Return the (X, Y) coordinate for the center point of the cell that contains the specified text.  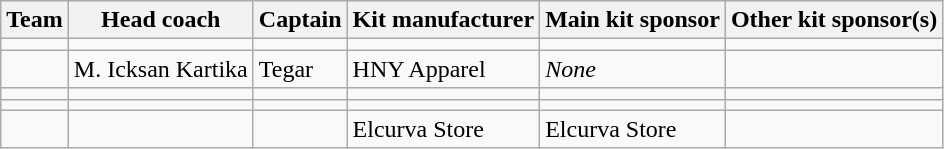
M. Icksan Kartika (160, 69)
Main kit sponsor (633, 20)
Other kit sponsor(s) (834, 20)
Tegar (300, 69)
Team (35, 20)
None (633, 69)
Kit manufacturer (444, 20)
Head coach (160, 20)
HNY Apparel (444, 69)
Captain (300, 20)
